Provide the (x, y) coordinate of the cell's center where the given text is located.  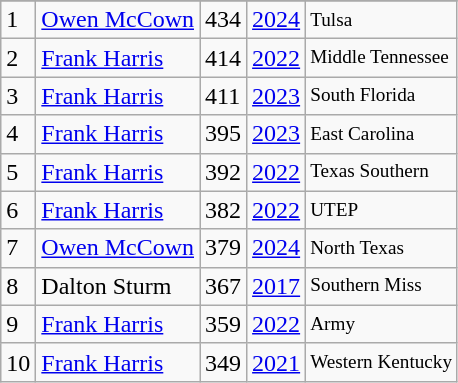
10 (18, 362)
392 (224, 172)
395 (224, 134)
349 (224, 362)
South Florida (382, 96)
UTEP (382, 210)
Army (382, 324)
Texas Southern (382, 172)
Middle Tennessee (382, 58)
9 (18, 324)
Western Kentucky (382, 362)
North Texas (382, 248)
Dalton Sturm (118, 286)
1 (18, 20)
367 (224, 286)
4 (18, 134)
3 (18, 96)
379 (224, 248)
7 (18, 248)
Southern Miss (382, 286)
2 (18, 58)
411 (224, 96)
Tulsa (382, 20)
434 (224, 20)
382 (224, 210)
2021 (276, 362)
8 (18, 286)
359 (224, 324)
6 (18, 210)
East Carolina (382, 134)
414 (224, 58)
5 (18, 172)
2017 (276, 286)
